Return the [x, y] coordinate for the center point of the cell that contains the specified text.  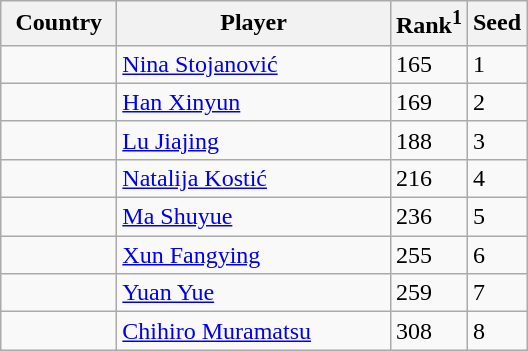
216 [428, 178]
165 [428, 64]
5 [496, 217]
Han Xinyun [254, 102]
Seed [496, 24]
259 [428, 293]
236 [428, 217]
2 [496, 102]
169 [428, 102]
308 [428, 331]
3 [496, 140]
Country [59, 24]
Player [254, 24]
Natalija Kostić [254, 178]
Xun Fangying [254, 255]
6 [496, 255]
1 [496, 64]
Yuan Yue [254, 293]
Rank1 [428, 24]
8 [496, 331]
Ma Shuyue [254, 217]
7 [496, 293]
188 [428, 140]
Nina Stojanović [254, 64]
4 [496, 178]
Lu Jiajing [254, 140]
Chihiro Muramatsu [254, 331]
255 [428, 255]
